Locate the cell with the specified text and output its [x, y] center coordinate. 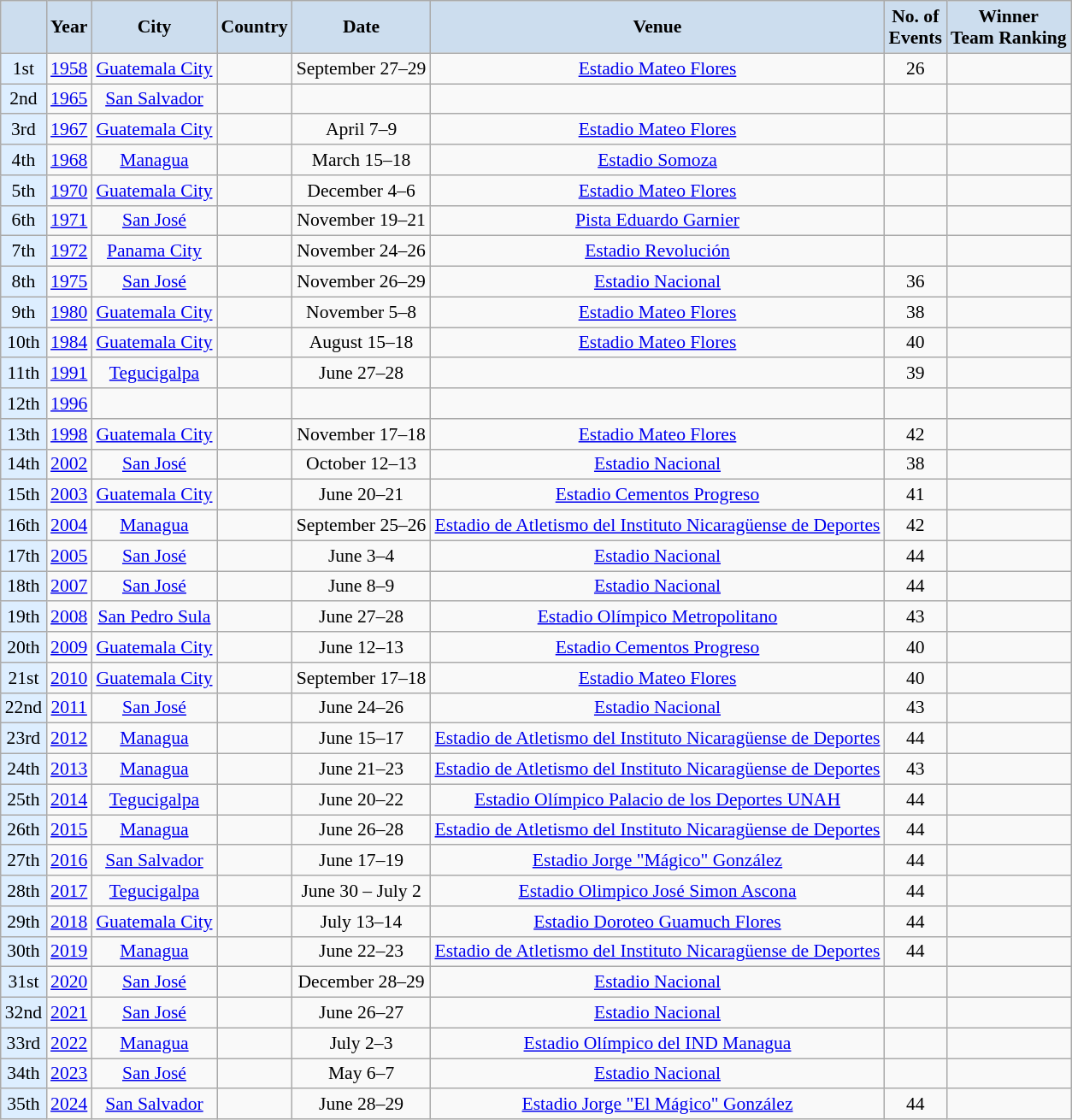
2021 [68, 1013]
June 26–28 [362, 830]
5th [24, 191]
22nd [24, 708]
San Pedro Sula [154, 617]
June 17–19 [362, 861]
2015 [68, 830]
December 28–29 [362, 982]
1991 [68, 374]
September 25–26 [362, 526]
June 28–29 [362, 1105]
Estadio Revolución [657, 251]
Estadio Doroteo Guamuch Flores [657, 922]
June 30 – July 2 [362, 891]
19th [24, 617]
2013 [68, 769]
2018 [68, 922]
July 13–14 [362, 922]
7th [24, 251]
1967 [68, 130]
November 26–29 [362, 282]
25th [24, 799]
1998 [68, 434]
Estadio Jorge "Mágico" González [657, 861]
10th [24, 343]
13th [24, 434]
Venue [657, 27]
2020 [68, 982]
No. of Events [916, 27]
2022 [68, 1043]
November 5–8 [362, 312]
30th [24, 952]
Country [255, 27]
18th [24, 587]
Estadio Olimpico José Simon Ascona [657, 891]
27th [24, 861]
1980 [68, 312]
1st [24, 68]
21st [24, 678]
32nd [24, 1013]
28th [24, 891]
October 12–13 [362, 464]
2024 [68, 1105]
2016 [68, 861]
2009 [68, 647]
1996 [68, 404]
1971 [68, 221]
Estadio Jorge "El Mágico" González [657, 1105]
2008 [68, 617]
June 3–4 [362, 556]
26th [24, 830]
14th [24, 464]
3rd [24, 130]
June 20–22 [362, 799]
1984 [68, 343]
Estadio Somoza [657, 160]
24th [24, 769]
June 24–26 [362, 708]
Estadio Olímpico Metropolitano [657, 617]
1965 [68, 99]
Estadio Olímpico Palacio de los Deportes UNAH [657, 799]
December 4–6 [362, 191]
2014 [68, 799]
Estadio Olímpico del IND Managua [657, 1043]
39 [916, 374]
May 6–7 [362, 1074]
36 [916, 282]
June 12–13 [362, 647]
2002 [68, 464]
29th [24, 922]
2010 [68, 678]
June 20–21 [362, 495]
41 [916, 495]
November 24–26 [362, 251]
2004 [68, 526]
September 27–29 [362, 68]
July 2–3 [362, 1043]
WinnerTeam Ranking [1009, 27]
1972 [68, 251]
31st [24, 982]
20th [24, 647]
16th [24, 526]
November 17–18 [362, 434]
2023 [68, 1074]
34th [24, 1074]
4th [24, 160]
23rd [24, 739]
Panama City [154, 251]
April 7–9 [362, 130]
17th [24, 556]
September 17–18 [362, 678]
Pista Eduardo Garnier [657, 221]
March 15–18 [362, 160]
15th [24, 495]
June 22–23 [362, 952]
2007 [68, 587]
33rd [24, 1043]
2019 [68, 952]
2nd [24, 99]
June 8–9 [362, 587]
City [154, 27]
2017 [68, 891]
1975 [68, 282]
11th [24, 374]
June 26–27 [362, 1013]
Year [68, 27]
1968 [68, 160]
35th [24, 1105]
August 15–18 [362, 343]
1970 [68, 191]
9th [24, 312]
8th [24, 282]
12th [24, 404]
2003 [68, 495]
6th [24, 221]
November 19–21 [362, 221]
1958 [68, 68]
Date [362, 27]
June 15–17 [362, 739]
26 [916, 68]
2012 [68, 739]
2005 [68, 556]
2011 [68, 708]
June 21–23 [362, 769]
